From the cell containing the given text, extract its center point as [x, y] coordinate. 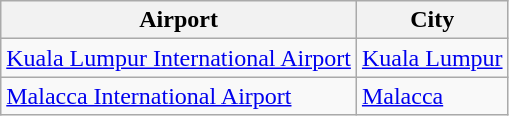
Kuala Lumpur International Airport [179, 58]
Malacca [432, 96]
Malacca International Airport [179, 96]
City [432, 20]
Airport [179, 20]
Kuala Lumpur [432, 58]
